Pinpoint the cell where the given text exists, returning its (x, y) midpoint coordinate. 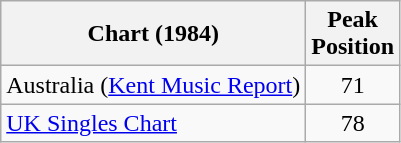
PeakPosition (353, 34)
UK Singles Chart (154, 123)
Chart (1984) (154, 34)
78 (353, 123)
Australia (Kent Music Report) (154, 85)
71 (353, 85)
